Detect which cell encompasses the target text, then output its (x, y) center coordinate. 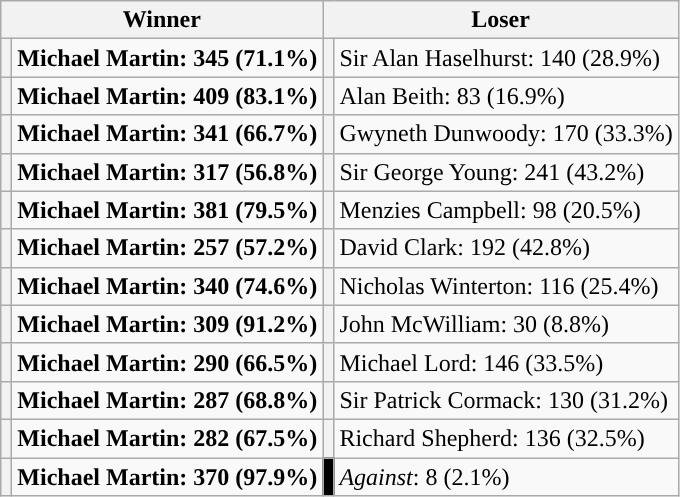
Michael Martin: 309 (91.2%) (168, 324)
Sir Alan Haselhurst: 140 (28.9%) (506, 58)
Michael Martin: 282 (67.5%) (168, 438)
Michael Lord: 146 (33.5%) (506, 362)
Michael Martin: 287 (68.8%) (168, 400)
David Clark: 192 (42.8%) (506, 248)
Sir George Young: 241 (43.2%) (506, 172)
Nicholas Winterton: 116 (25.4%) (506, 286)
Michael Martin: 257 (57.2%) (168, 248)
Michael Martin: 290 (66.5%) (168, 362)
Michael Martin: 340 (74.6%) (168, 286)
Richard Shepherd: 136 (32.5%) (506, 438)
Gwyneth Dunwoody: 170 (33.3%) (506, 134)
John McWilliam: 30 (8.8%) (506, 324)
Michael Martin: 341 (66.7%) (168, 134)
Michael Martin: 409 (83.1%) (168, 96)
Michael Martin: 381 (79.5%) (168, 210)
Alan Beith: 83 (16.9%) (506, 96)
Against: 8 (2.1%) (506, 477)
Winner (162, 20)
Loser (500, 20)
Menzies Campbell: 98 (20.5%) (506, 210)
Michael Martin: 345 (71.1%) (168, 58)
Sir Patrick Cormack: 130 (31.2%) (506, 400)
Michael Martin: 370 (97.9%) (168, 477)
Michael Martin: 317 (56.8%) (168, 172)
